Output the [X, Y] coordinate of the center of the cell containing the given text.  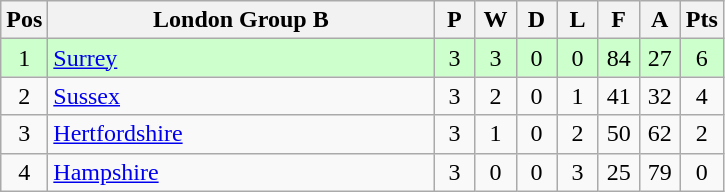
Hertfordshire [241, 134]
32 [660, 96]
Sussex [241, 96]
D [536, 20]
W [496, 20]
25 [618, 172]
F [618, 20]
62 [660, 134]
Pos [24, 20]
27 [660, 58]
P [454, 20]
84 [618, 58]
A [660, 20]
50 [618, 134]
6 [702, 58]
London Group B [241, 20]
Surrey [241, 58]
41 [618, 96]
79 [660, 172]
L [578, 20]
Hampshire [241, 172]
Pts [702, 20]
